Find where the given text appears and provide that cell's center as (X, Y) coordinate. 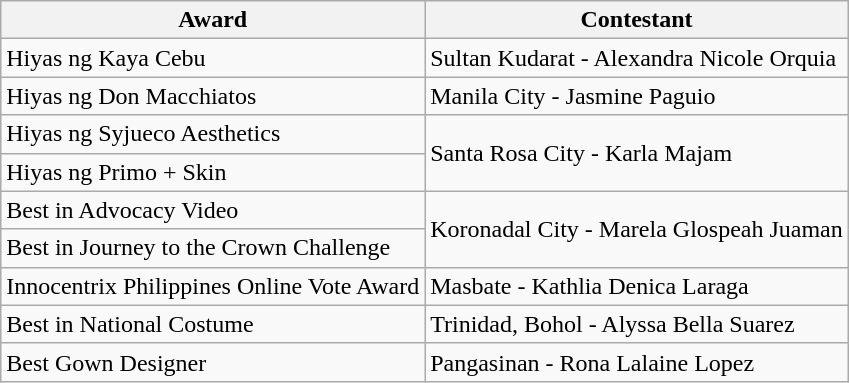
Manila City - Jasmine Paguio (637, 96)
Award (213, 20)
Contestant (637, 20)
Hiyas ng Syjueco Aesthetics (213, 134)
Trinidad, Bohol - Alyssa Bella Suarez (637, 324)
Best Gown Designer (213, 362)
Koronadal City - Marela Glospeah Juaman (637, 229)
Best in National Costume (213, 324)
Hiyas ng Primo + Skin (213, 172)
Best in Advocacy Video (213, 210)
Innocentrix Philippines Online Vote Award (213, 286)
Hiyas ng Don Macchiatos (213, 96)
Best in Journey to the Crown Challenge (213, 248)
Pangasinan - Rona Lalaine Lopez (637, 362)
Sultan Kudarat - Alexandra Nicole Orquia (637, 58)
Hiyas ng Kaya Cebu (213, 58)
Santa Rosa City - Karla Majam (637, 153)
Masbate - Kathlia Denica Laraga (637, 286)
